Detect which cell encompasses the target text, then output its [X, Y] center coordinate. 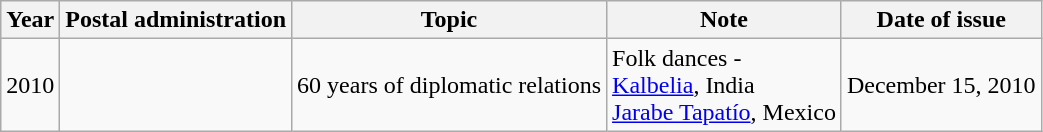
Year [30, 20]
Topic [450, 20]
Folk dances - Kalbelia, India Jarabe Tapatío, Mexico [724, 85]
2010 [30, 85]
Note [724, 20]
Date of issue [941, 20]
December 15, 2010 [941, 85]
Postal administration [176, 20]
60 years of diplomatic relations [450, 85]
